Determine the [x, y] coordinate at the center of the cell enclosing the given text.  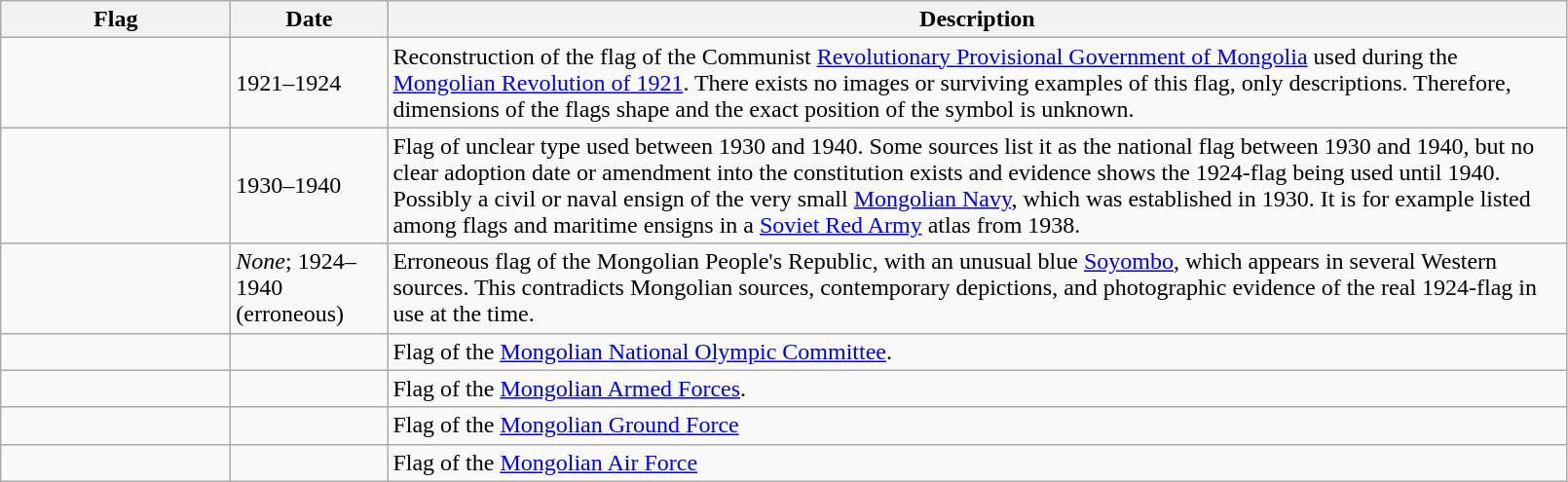
Flag of the Mongolian Air Force [978, 463]
Flag of the Mongolian National Olympic Committee. [978, 352]
Flag of the Mongolian Ground Force [978, 426]
1921–1924 [310, 83]
Flag [116, 19]
Description [978, 19]
Date [310, 19]
1930–1940 [310, 185]
None; 1924–1940 (erroneous) [310, 288]
Flag of the Mongolian Armed Forces. [978, 389]
